Determine the [X, Y] coordinate at the center of the cell enclosing the given text.  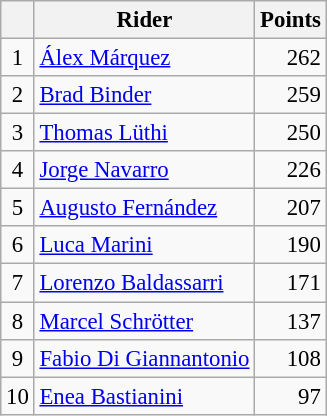
8 [18, 321]
Thomas Lüthi [144, 133]
Augusto Fernández [144, 208]
97 [290, 396]
9 [18, 358]
259 [290, 95]
4 [18, 170]
Fabio Di Giannantonio [144, 358]
Enea Bastianini [144, 396]
10 [18, 396]
108 [290, 358]
Marcel Schrötter [144, 321]
190 [290, 245]
262 [290, 58]
Brad Binder [144, 95]
Points [290, 20]
Luca Marini [144, 245]
Álex Márquez [144, 58]
2 [18, 95]
7 [18, 283]
6 [18, 245]
Jorge Navarro [144, 170]
Rider [144, 20]
5 [18, 208]
226 [290, 170]
3 [18, 133]
207 [290, 208]
Lorenzo Baldassarri [144, 283]
171 [290, 283]
1 [18, 58]
250 [290, 133]
137 [290, 321]
